Scan for the cell matching the given text and deliver its (X, Y) coordinate at center. 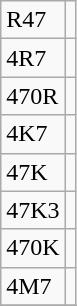
4K7 (33, 134)
4M7 (33, 286)
47K (33, 172)
R47 (33, 20)
470R (33, 96)
470K (33, 248)
4R7 (33, 58)
47K3 (33, 210)
